Identify which cell holds the provided text, then report its (x, y) central coordinate. 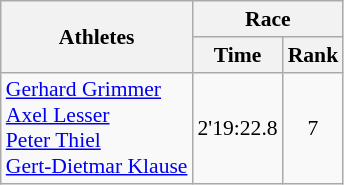
Gerhard GrimmerAxel LesserPeter ThielGert-Dietmar Klause (97, 128)
Rank (314, 55)
Race (268, 19)
7 (314, 128)
Time (237, 55)
2'19:22.8 (237, 128)
Athletes (97, 36)
